Scan for the cell matching the given text and deliver its [X, Y] coordinate at center. 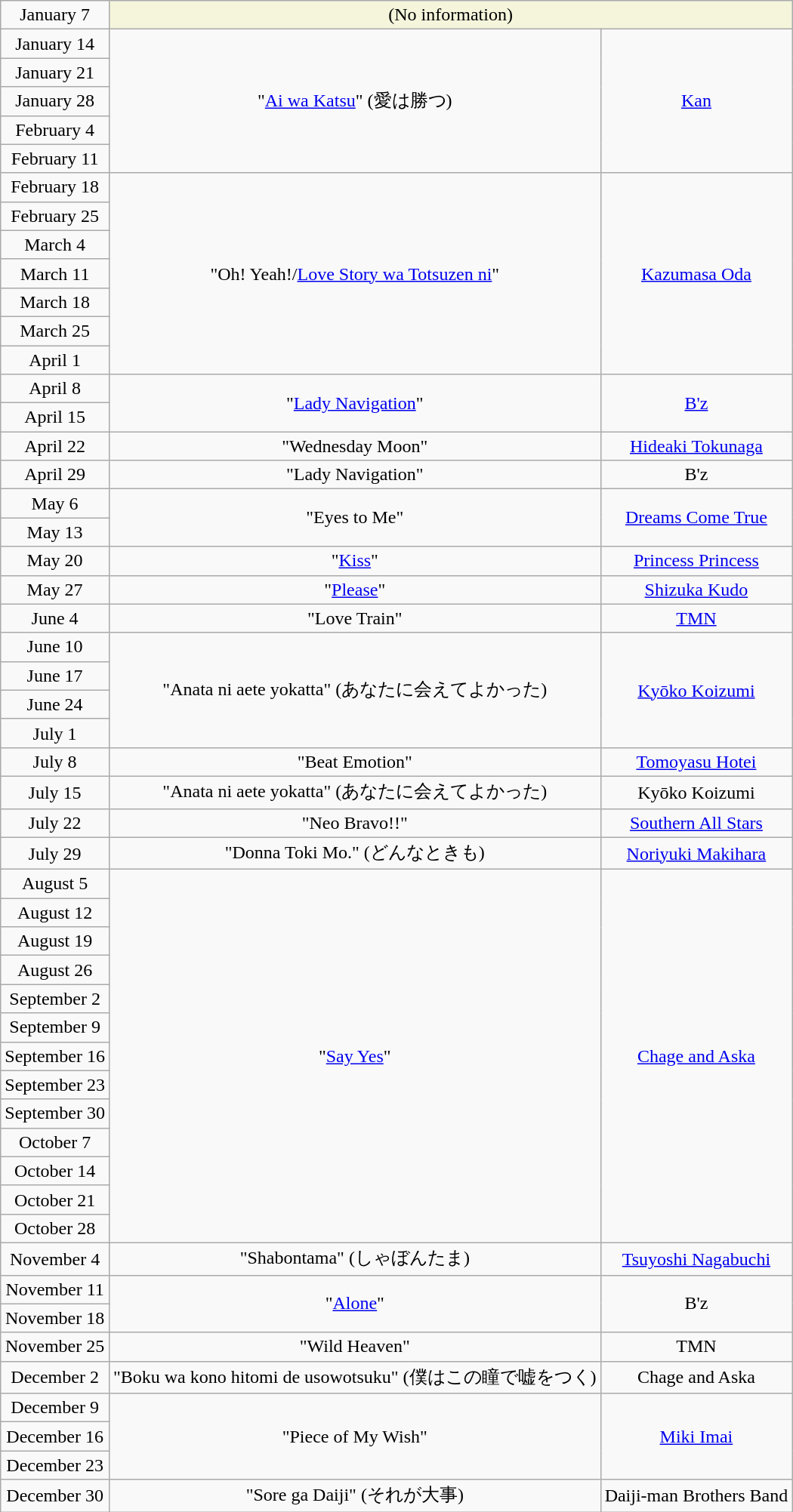
June 10 [55, 647]
February 18 [55, 187]
May 13 [55, 532]
November 18 [55, 1318]
"Wild Heaven" [355, 1347]
August 26 [55, 970]
October 21 [55, 1199]
"Piece of My Wish" [355, 1437]
"Love Train" [355, 618]
December 2 [55, 1377]
August 12 [55, 913]
October 14 [55, 1171]
June 24 [55, 704]
March 11 [55, 273]
April 29 [55, 475]
August 5 [55, 884]
July 29 [55, 853]
"Eyes to Me" [355, 518]
August 19 [55, 941]
Shizuka Kudo [696, 590]
June 17 [55, 676]
April 8 [55, 389]
June 4 [55, 618]
Daiji-man Brothers Band [696, 1496]
December 16 [55, 1437]
November 25 [55, 1347]
"Ai wa Katsu" (愛は勝つ) [355, 101]
"Neo Bravo!!" [355, 823]
"Kiss" [355, 561]
"Say Yes" [355, 1057]
"Alone" [355, 1304]
"Please" [355, 590]
February 11 [55, 159]
"Oh! Yeah!/Love Story wa Totsuzen ni" [355, 273]
September 2 [55, 999]
May 27 [55, 590]
October 7 [55, 1142]
Hideaki Tokunaga [696, 446]
July 15 [55, 793]
March 4 [55, 245]
"Shabontama" (しゃぼんたま) [355, 1259]
March 18 [55, 302]
January 21 [55, 72]
December 30 [55, 1496]
March 25 [55, 331]
July 1 [55, 733]
January 28 [55, 101]
February 25 [55, 216]
September 9 [55, 1027]
December 23 [55, 1465]
October 28 [55, 1228]
December 9 [55, 1408]
July 8 [55, 762]
Southern All Stars [696, 823]
"Wednesday Moon" [355, 446]
Tsuyoshi Nagabuchi [696, 1259]
Kan [696, 101]
November 4 [55, 1259]
July 22 [55, 823]
Miki Imai [696, 1437]
"Sore ga Daiji" (それが大事) [355, 1496]
January 7 [55, 15]
"Boku wa kono hitomi de usowotsuku" (僕はこの瞳で嘘をつく) [355, 1377]
Princess Princess [696, 561]
September 23 [55, 1085]
September 16 [55, 1056]
Kazumasa Oda [696, 273]
April 22 [55, 446]
February 4 [55, 130]
"Donna Toki Mo." (どんなときも) [355, 853]
September 30 [55, 1113]
Noriyuki Makihara [696, 853]
Tomoyasu Hotei [696, 762]
May 6 [55, 503]
(No information) [450, 15]
May 20 [55, 561]
April 1 [55, 360]
November 11 [55, 1289]
April 15 [55, 417]
Dreams Come True [696, 518]
"Beat Emotion" [355, 762]
January 14 [55, 44]
